From the cell containing the given text, extract its center point as [X, Y] coordinate. 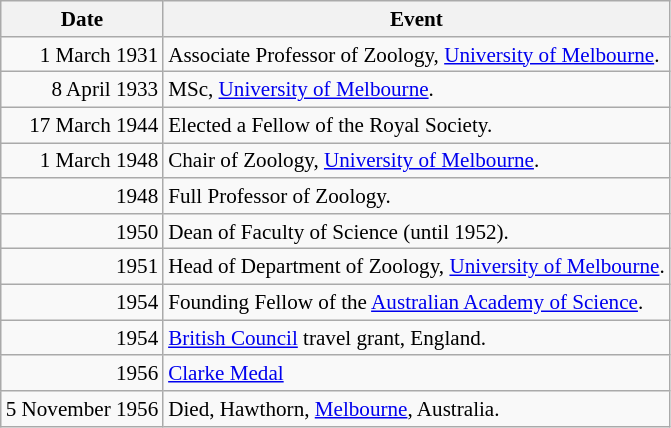
1951 [82, 266]
MSc, University of Melbourne. [416, 90]
5 November 1956 [82, 408]
Head of Department of Zoology, University of Melbourne. [416, 266]
1950 [82, 230]
Event [416, 18]
British Council travel grant, England. [416, 338]
Chair of Zoology, University of Melbourne. [416, 160]
Associate Professor of Zoology, University of Melbourne. [416, 54]
Elected a Fellow of the Royal Society. [416, 124]
Dean of Faculty of Science (until 1952). [416, 230]
Founding Fellow of the Australian Academy of Science. [416, 302]
1956 [82, 372]
17 March 1944 [82, 124]
Full Professor of Zoology. [416, 196]
8 April 1933 [82, 90]
Date [82, 18]
Died, Hawthorn, Melbourne, Australia. [416, 408]
1 March 1931 [82, 54]
1948 [82, 196]
1 March 1948 [82, 160]
Clarke Medal [416, 372]
